For the text-containing cell, return its midpoint in [x, y] coordinate format. 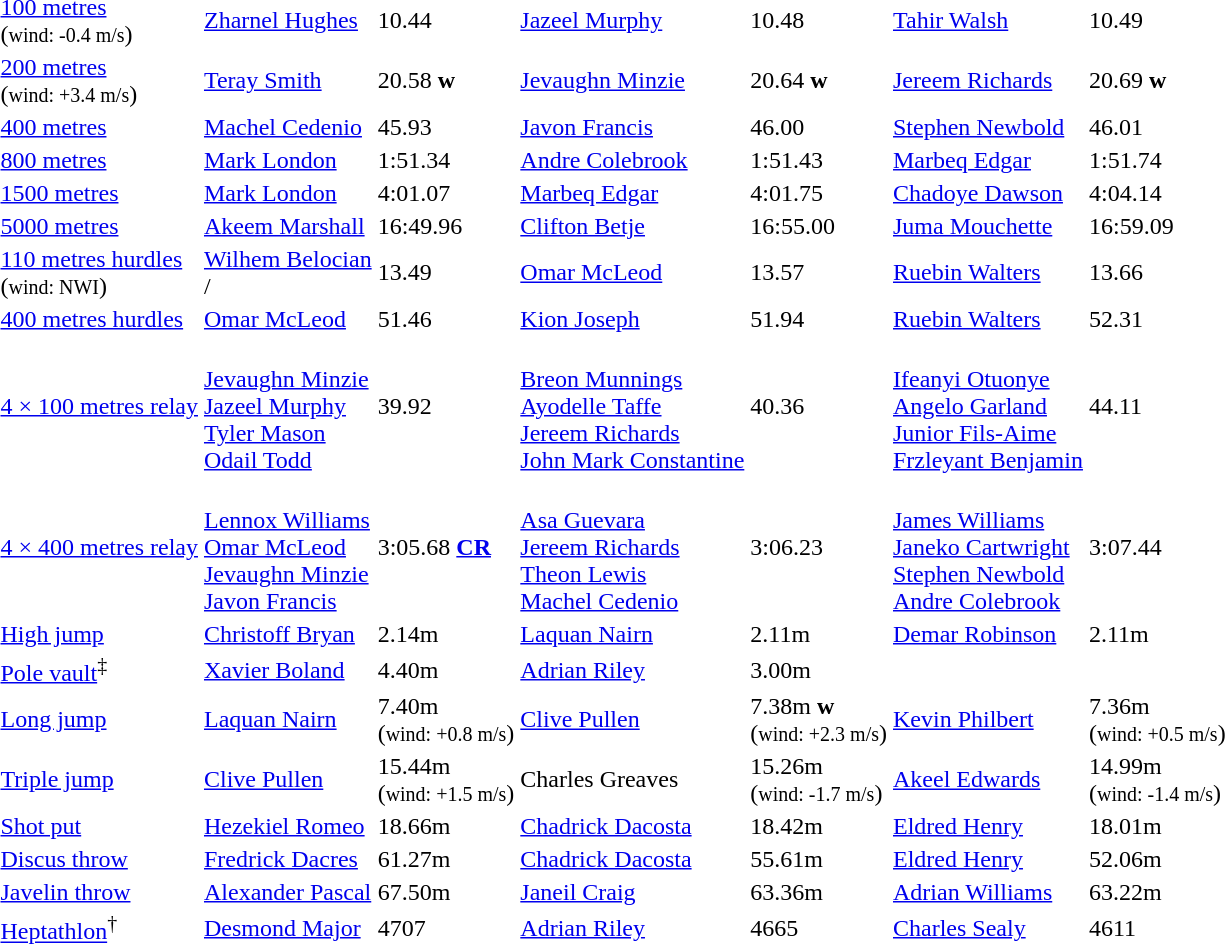
Javon Francis [632, 127]
Andre Colebrook [632, 160]
15.26m (wind: -1.7 m/s) [819, 780]
Juma Mouchette [988, 226]
20.64 w [819, 80]
2.14m [446, 634]
Ifeanyi Otuonye Angelo Garland Junior Fils-Aime Frzleyant Benjamin [988, 406]
51.46 [446, 319]
Demar Robinson [988, 634]
Alexander Pascal [288, 892]
51.94 [819, 319]
Kevin Philbert [988, 720]
61.27m [446, 859]
13.57 [819, 272]
Jevaughn Minzie [632, 80]
Wilhem Belocian / [288, 272]
Akeem Marshall [288, 226]
Fredrick Dacres [288, 859]
Christoff Bryan [288, 634]
Stephen Newbold [988, 127]
James Williams Janeko Cartwright Stephen Newbold Andre Colebrook [988, 547]
3:06.23 [819, 547]
Breon Munnings Ayodelle Taffe Jereem Richards John Mark Constantine [632, 406]
Kion Joseph [632, 319]
18.42m [819, 826]
Lennox Williams Omar McLeod Jevaughn Minzie Javon Francis [288, 547]
Teray Smith [288, 80]
Jevaughn Minzie Jazeel Murphy Tyler Mason Odail Todd [288, 406]
7.40m (wind: +0.8 m/s) [446, 720]
3:05.68 CR [446, 547]
Chadoye Dawson [988, 193]
1:51.43 [819, 160]
20.58 w [446, 80]
40.36 [819, 406]
15.44m (wind: +1.5 m/s) [446, 780]
Janeil Craig [632, 892]
Adrian Williams [988, 892]
Adrian Riley [632, 670]
Charles Greaves [632, 780]
45.93 [446, 127]
Akeel Edwards [988, 780]
4:01.07 [446, 193]
55.61m [819, 859]
Machel Cedenio [288, 127]
2.11m [819, 634]
18.66m [446, 826]
16:55.00 [819, 226]
Asa Guevara Jereem Richards Theon Lewis Machel Cedenio [632, 547]
13.49 [446, 272]
4:01.75 [819, 193]
Xavier Boland [288, 670]
46.00 [819, 127]
16:49.96 [446, 226]
Jereem Richards [988, 80]
1:51.34 [446, 160]
3.00m [819, 670]
Clifton Betje [632, 226]
39.92 [446, 406]
63.36m [819, 892]
4.40m [446, 670]
7.38m w (wind: +2.3 m/s) [819, 720]
Hezekiel Romeo [288, 826]
67.50m [446, 892]
